Return the [X, Y] coordinate for the center point of the cell that contains the specified text.  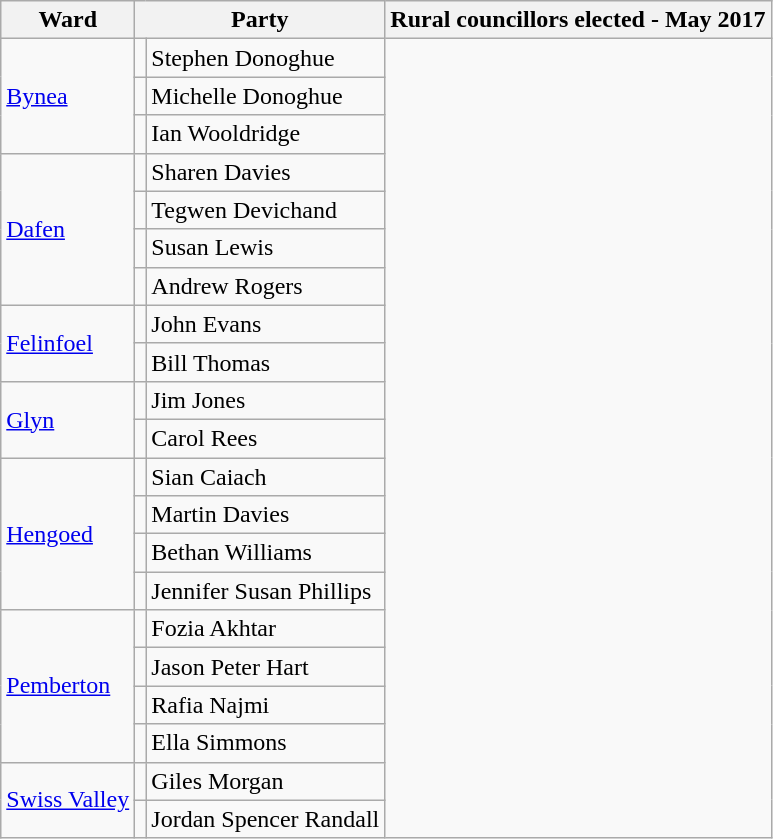
Jordan Spencer Randall [266, 819]
Bethan Williams [266, 553]
Jennifer Susan Phillips [266, 591]
John Evans [266, 324]
Jim Jones [266, 400]
Carol Rees [266, 438]
Ward [68, 20]
Swiss Valley [68, 800]
Martin Davies [266, 515]
Glyn [68, 419]
Fozia Akhtar [266, 629]
Ian Wooldridge [266, 134]
Bynea [68, 96]
Pemberton [68, 686]
Rafia Najmi [266, 705]
Giles Morgan [266, 781]
Rural councillors elected - May 2017 [578, 20]
Ella Simmons [266, 743]
Andrew Rogers [266, 286]
Jason Peter Hart [266, 667]
Dafen [68, 229]
Stephen Donoghue [266, 58]
Sharen Davies [266, 172]
Sian Caiach [266, 477]
Tegwen Devichand [266, 210]
Party [260, 20]
Susan Lewis [266, 248]
Bill Thomas [266, 362]
Michelle Donoghue [266, 96]
Felinfoel [68, 343]
Hengoed [68, 534]
